Pinpoint the cell where the given text exists, returning its (x, y) midpoint coordinate. 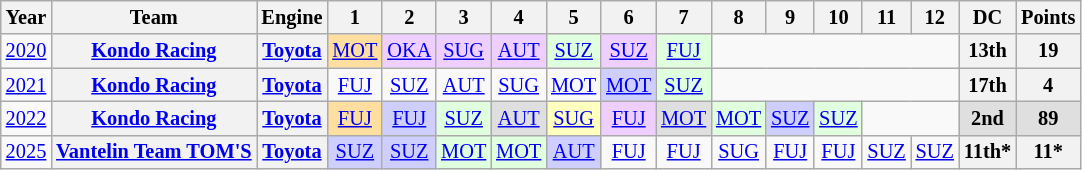
2nd (988, 118)
11th* (988, 152)
Vantelin Team TOM'S (154, 152)
6 (628, 17)
OKA (409, 51)
Engine (292, 17)
2021 (26, 85)
8 (738, 17)
5 (574, 17)
9 (790, 17)
89 (1048, 118)
DC (988, 17)
2022 (26, 118)
13th (988, 51)
2025 (26, 152)
7 (684, 17)
17th (988, 85)
12 (935, 17)
2 (409, 17)
Year (26, 17)
Team (154, 17)
2020 (26, 51)
11* (1048, 152)
11 (886, 17)
19 (1048, 51)
Points (1048, 17)
3 (464, 17)
10 (838, 17)
1 (354, 17)
